Pinpoint the cell where the given text exists, returning its (X, Y) midpoint coordinate. 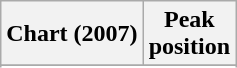
Chart (2007) (72, 34)
Peakposition (189, 34)
